Identify which cell holds the provided text, then report its [X, Y] central coordinate. 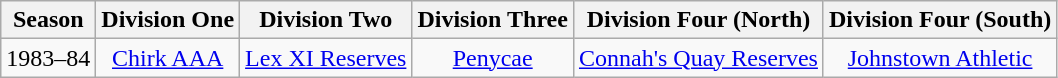
Division Three [493, 20]
Lex XI Reserves [326, 58]
1983–84 [48, 58]
Chirk AAA [168, 58]
Division Four (North) [698, 20]
Division Four (South) [940, 20]
Johnstown Athletic [940, 58]
Season [48, 20]
Division One [168, 20]
Connah's Quay Reserves [698, 58]
Penycae [493, 58]
Division Two [326, 20]
